Detect which cell encompasses the target text, then output its [X, Y] center coordinate. 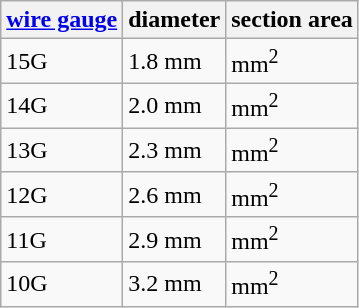
13G [62, 150]
10G [62, 284]
section area [292, 20]
1.8 mm [174, 62]
2.6 mm [174, 194]
3.2 mm [174, 284]
2.9 mm [174, 240]
11G [62, 240]
15G [62, 62]
wire gauge [62, 20]
14G [62, 106]
2.0 mm [174, 106]
12G [62, 194]
2.3 mm [174, 150]
diameter [174, 20]
